From the cell containing the given text, extract its center point as (x, y) coordinate. 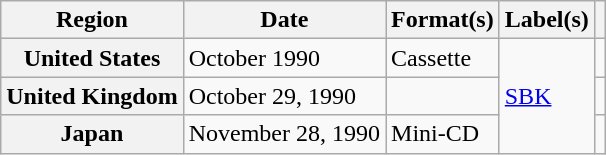
SBK (546, 96)
United States (92, 58)
Date (284, 20)
October 29, 1990 (284, 96)
November 28, 1990 (284, 134)
Format(s) (443, 20)
United Kingdom (92, 96)
Region (92, 20)
Japan (92, 134)
Cassette (443, 58)
Label(s) (546, 20)
October 1990 (284, 58)
Mini-CD (443, 134)
